Return (X, Y) of the center of cell containing provided text 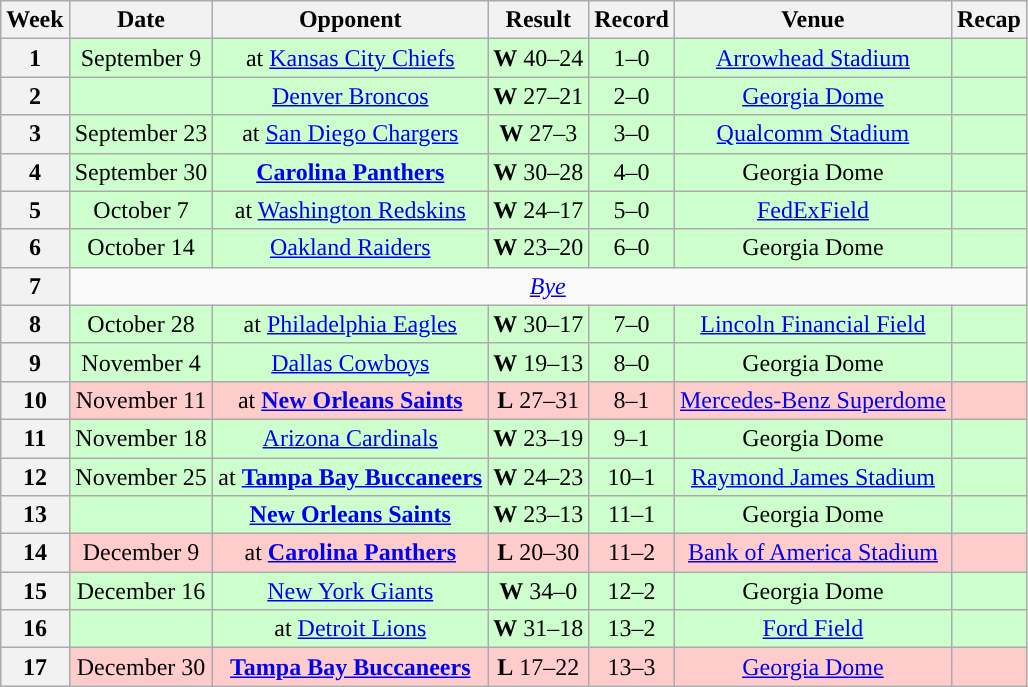
8–1 (632, 400)
Oakland Raiders (350, 248)
at Kansas City Chiefs (350, 58)
12 (35, 477)
W 27–3 (538, 134)
11–1 (632, 515)
Venue (812, 20)
W 24–23 (538, 477)
Ford Field (812, 629)
11 (35, 438)
1 (35, 58)
Dallas Cowboys (350, 362)
September 9 (141, 58)
15 (35, 591)
at Philadelphia Eagles (350, 324)
7 (35, 286)
Denver Broncos (350, 96)
at Tampa Bay Buccaneers (350, 477)
Arrowhead Stadium (812, 58)
Tampa Bay Buccaneers (350, 667)
W 23–19 (538, 438)
Raymond James Stadium (812, 477)
3–0 (632, 134)
W 40–24 (538, 58)
Bank of America Stadium (812, 553)
Qualcomm Stadium (812, 134)
Recap (988, 20)
14 (35, 553)
10–1 (632, 477)
November 25 (141, 477)
10 (35, 400)
W 19–13 (538, 362)
September 30 (141, 172)
9–1 (632, 438)
13 (35, 515)
December 30 (141, 667)
November 18 (141, 438)
W 31–18 (538, 629)
at Washington Redskins (350, 210)
October 7 (141, 210)
at New Orleans Saints (350, 400)
December 16 (141, 591)
L 20–30 (538, 553)
1–0 (632, 58)
FedExField (812, 210)
5 (35, 210)
at Carolina Panthers (350, 553)
Record (632, 20)
at San Diego Chargers (350, 134)
Mercedes-Benz Superdome (812, 400)
W 30–28 (538, 172)
W 30–17 (538, 324)
12–2 (632, 591)
13–2 (632, 629)
8–0 (632, 362)
17 (35, 667)
New Orleans Saints (350, 515)
11–2 (632, 553)
Bye (548, 286)
Date (141, 20)
5–0 (632, 210)
Week (35, 20)
6–0 (632, 248)
Arizona Cardinals (350, 438)
at Detroit Lions (350, 629)
W 23–13 (538, 515)
October 14 (141, 248)
2 (35, 96)
September 23 (141, 134)
9 (35, 362)
Opponent (350, 20)
November 11 (141, 400)
L 17–22 (538, 667)
W 24–17 (538, 210)
December 9 (141, 553)
November 4 (141, 362)
W 23–20 (538, 248)
4 (35, 172)
13–3 (632, 667)
8 (35, 324)
6 (35, 248)
4–0 (632, 172)
Lincoln Financial Field (812, 324)
Carolina Panthers (350, 172)
7–0 (632, 324)
L 27–31 (538, 400)
W 27–21 (538, 96)
3 (35, 134)
16 (35, 629)
2–0 (632, 96)
W 34–0 (538, 591)
Result (538, 20)
October 28 (141, 324)
New York Giants (350, 591)
